Return the [X, Y] coordinate for the center point of the cell that contains the specified text.  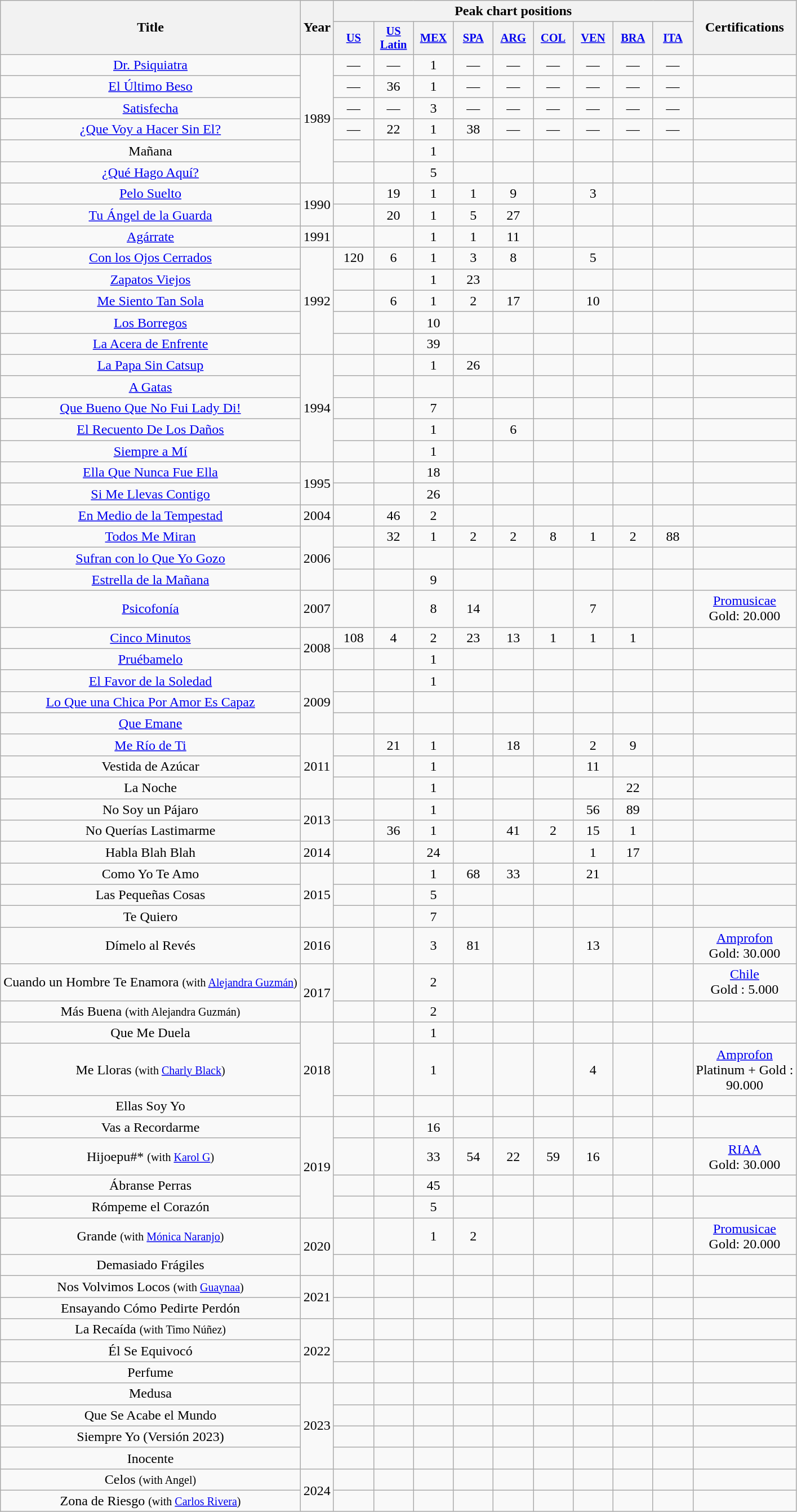
46 [393, 515]
En Medio de la Tempestad [151, 515]
108 [354, 638]
Zona de Riesgo (with Carlos Rivera) [151, 1501]
Si Me Llevas Contigo [151, 494]
88 [673, 537]
Certifications [745, 28]
Nos Volvimos Locos (with Guaynaa) [151, 1287]
ITA [673, 38]
Rómpeme el Corazón [151, 1207]
Las Pequeñas Cosas [151, 895]
38 [473, 130]
Pelo Suelto [151, 194]
Ella Que Nunca Fue Ella [151, 473]
20 [393, 215]
Te Quiero [151, 917]
La Noche [151, 788]
Que Se Acabe el Mundo [151, 1415]
2017 [317, 993]
Peak chart positions [513, 11]
Cinco Minutos [151, 638]
2009 [317, 702]
Que Bueno Que No Fui Lady Di! [151, 408]
39 [434, 344]
Pruébamelo [151, 659]
Me Siento Tan Sola [151, 301]
32 [393, 537]
Inocente [151, 1458]
BRA [633, 38]
COL [553, 38]
Vestida de Azúcar [151, 766]
RIAAGold: 30.000 [745, 1156]
81 [473, 945]
El Último Beso [151, 87]
2024 [317, 1490]
Hijoepu#* (with Karol G) [151, 1156]
59 [553, 1156]
AmprofonPlatinum + Gold :90.000 [745, 1069]
Siempre a Mí [151, 451]
Demasiado Frágiles [151, 1265]
ChileGold : 5.000 [745, 982]
Que Emane [151, 723]
La Papa Sin Catsup [151, 365]
¿Que Voy a Hacer Sin El? [151, 130]
Title [151, 28]
Agárrate [151, 237]
Tu Ángel de la Guarda [151, 215]
No Soy un Pájaro [151, 810]
Sufran con lo Que Yo Gozo [151, 558]
1995 [317, 483]
2020 [317, 1247]
45 [434, 1185]
24 [434, 852]
Siempre Yo (Versión 2023) [151, 1437]
2016 [317, 945]
Todos Me Miran [151, 537]
2018 [317, 1069]
2011 [317, 766]
2008 [317, 648]
El Recuento De Los Daños [151, 430]
56 [593, 810]
68 [473, 874]
1994 [317, 408]
US [354, 38]
Perfume [151, 1372]
Dímelo al Revés [151, 945]
2004 [317, 515]
Me Lloras (with Charly Black) [151, 1069]
Medusa [151, 1394]
2007 [317, 608]
1989 [317, 118]
15 [593, 831]
2015 [317, 895]
No Querías Lastimarme [151, 831]
¿Qué Hago Aquí? [151, 172]
89 [633, 810]
Los Borregos [151, 322]
Vas a Recordarme [151, 1127]
2019 [317, 1167]
Dr. Psiquiatra [151, 65]
Mañana [151, 151]
19 [393, 194]
Él Se Equivocó [151, 1351]
La Acera de Enfrente [151, 344]
Más Buena (with Alejandra Guzmán) [151, 1011]
MEX [434, 38]
Con los Ojos Cerrados [151, 258]
1992 [317, 301]
Lo Que una Chica Por Amor Es Capaz [151, 702]
27 [514, 215]
14 [473, 608]
Habla Blah Blah [151, 852]
120 [354, 258]
USLatin [393, 38]
2022 [317, 1351]
SPA [473, 38]
ARG [514, 38]
Grande (with Mónica Naranjo) [151, 1236]
Ensayando Cómo Pedirte Perdón [151, 1308]
Ellas Soy Yo [151, 1106]
2021 [317, 1297]
Me Río de Ti [151, 745]
El Favor de la Soledad [151, 681]
2013 [317, 820]
Year [317, 28]
Psicofonía [151, 608]
A Gatas [151, 386]
VEN [593, 38]
Zapatos Viejos [151, 279]
41 [514, 831]
2023 [317, 1426]
2006 [317, 558]
54 [473, 1156]
Que Me Duela [151, 1033]
Cuando un Hombre Te Enamora (with Alejandra Guzmán) [151, 982]
Satisfecha [151, 108]
Celos (with Angel) [151, 1479]
La Recaída (with Timo Núñez) [151, 1329]
1990 [317, 204]
1991 [317, 237]
AmprofonGold: 30.000 [745, 945]
Como Yo Te Amo [151, 874]
2014 [317, 852]
Ábranse Perras [151, 1185]
Estrella de la Mañana [151, 580]
